Provide the [X, Y] coordinate of the cell's center where the given text is located.  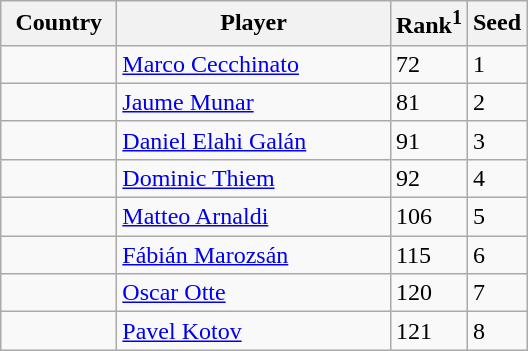
Matteo Arnaldi [254, 217]
120 [428, 293]
Seed [496, 24]
115 [428, 255]
106 [428, 217]
4 [496, 178]
72 [428, 64]
6 [496, 255]
Daniel Elahi Galán [254, 140]
1 [496, 64]
Fábián Marozsán [254, 255]
2 [496, 102]
Player [254, 24]
91 [428, 140]
7 [496, 293]
Marco Cecchinato [254, 64]
92 [428, 178]
8 [496, 331]
121 [428, 331]
Jaume Munar [254, 102]
Country [59, 24]
Rank1 [428, 24]
3 [496, 140]
Pavel Kotov [254, 331]
5 [496, 217]
81 [428, 102]
Oscar Otte [254, 293]
Dominic Thiem [254, 178]
